Identify which cell holds the provided text, then report its [X, Y] central coordinate. 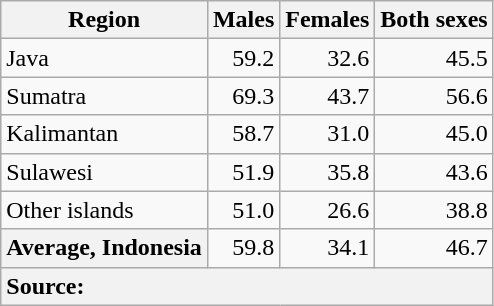
34.1 [328, 248]
26.6 [328, 210]
Average, Indonesia [104, 248]
Kalimantan [104, 134]
38.8 [434, 210]
Region [104, 20]
59.8 [243, 248]
Sulawesi [104, 172]
59.2 [243, 58]
32.6 [328, 58]
Both sexes [434, 20]
69.3 [243, 96]
56.6 [434, 96]
Sumatra [104, 96]
45.0 [434, 134]
46.7 [434, 248]
51.0 [243, 210]
45.5 [434, 58]
43.7 [328, 96]
Other islands [104, 210]
Source: [247, 286]
Java [104, 58]
Females [328, 20]
31.0 [328, 134]
58.7 [243, 134]
35.8 [328, 172]
43.6 [434, 172]
51.9 [243, 172]
Males [243, 20]
